Output the (X, Y) coordinate of the center of the cell containing the given text.  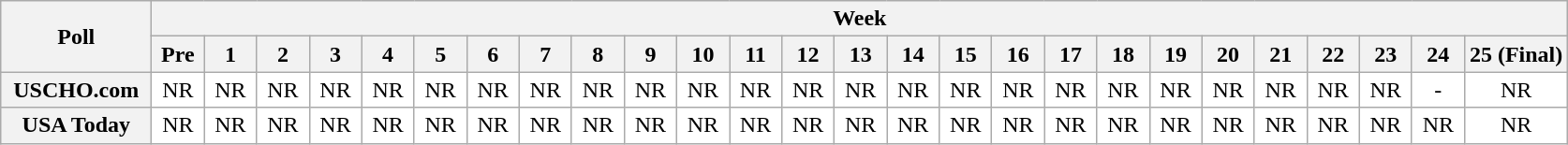
16 (1018, 54)
19 (1176, 54)
Week (860, 19)
1 (230, 54)
USA Today (77, 125)
USCHO.com (77, 90)
- (1438, 90)
9 (650, 54)
13 (861, 54)
20 (1228, 54)
17 (1071, 54)
Poll (77, 36)
6 (493, 54)
4 (388, 54)
5 (440, 54)
10 (703, 54)
14 (913, 54)
23 (1385, 54)
2 (283, 54)
3 (335, 54)
18 (1123, 54)
12 (808, 54)
22 (1333, 54)
Pre (178, 54)
25 (Final) (1516, 54)
11 (755, 54)
21 (1280, 54)
24 (1438, 54)
15 (966, 54)
7 (545, 54)
8 (598, 54)
